For the text-containing cell, return its midpoint in (x, y) coordinate format. 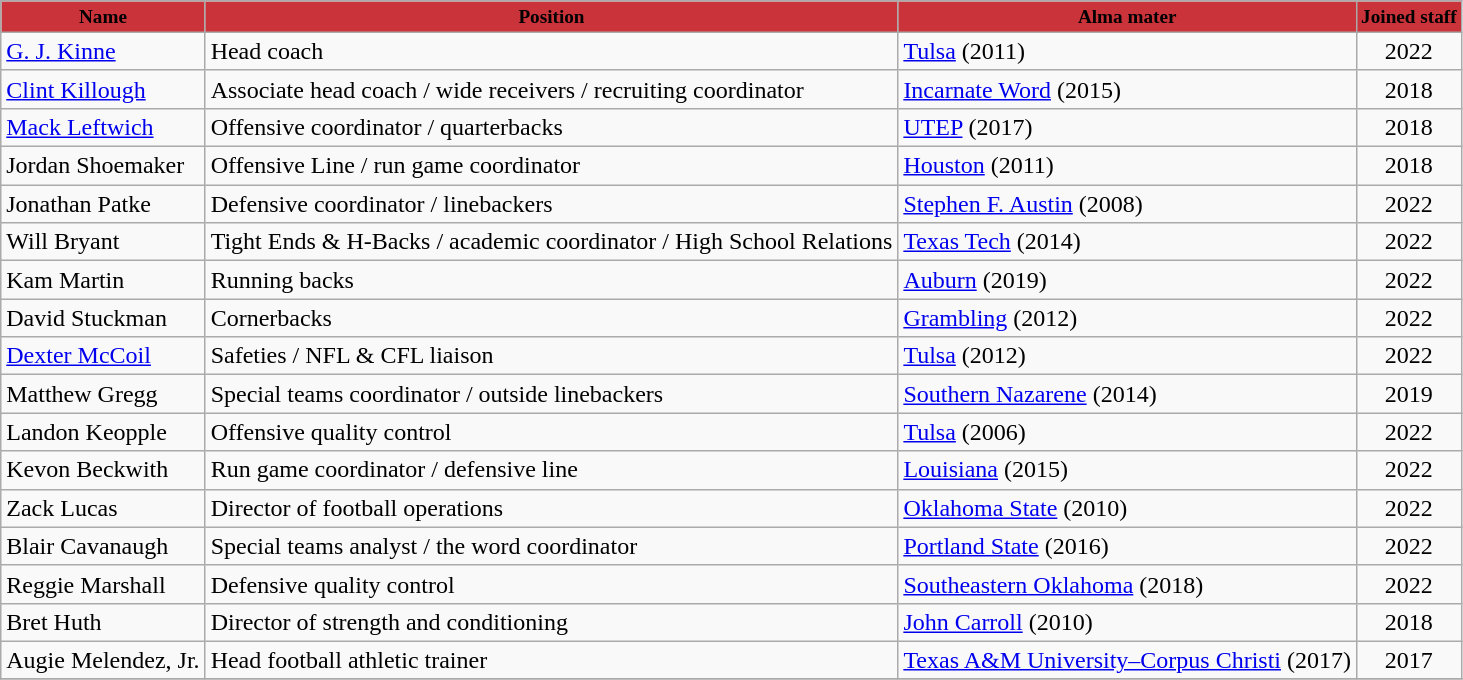
Cornerbacks (552, 318)
Houston (2011) (1128, 166)
John Carroll (2010) (1128, 622)
Offensive quality control (552, 432)
Running backs (552, 280)
Southeastern Oklahoma (2018) (1128, 584)
Reggie Marshall (103, 584)
Auburn (2019) (1128, 280)
Kevon Beckwith (103, 470)
Grambling (2012) (1128, 318)
Alma mater (1128, 17)
Clint Killough (103, 89)
Special teams coordinator / outside linebackers (552, 394)
Offensive coordinator / quarterbacks (552, 128)
Will Bryant (103, 242)
Landon Keopple (103, 432)
Zack Lucas (103, 508)
UTEP (2017) (1128, 128)
Defensive coordinator / linebackers (552, 204)
Position (552, 17)
Joined staff (1410, 17)
Oklahoma State (2010) (1128, 508)
Name (103, 17)
Jordan Shoemaker (103, 166)
Stephen F. Austin (2008) (1128, 204)
Tulsa (2011) (1128, 51)
Dexter McCoil (103, 356)
Tight Ends & H-Backs / academic coordinator / High School Relations (552, 242)
Safeties / NFL & CFL liaison (552, 356)
Augie Melendez, Jr. (103, 660)
Southern Nazarene (2014) (1128, 394)
Jonathan Patke (103, 204)
Tulsa (2006) (1128, 432)
Offensive Line / run game coordinator (552, 166)
Run game coordinator / defensive line (552, 470)
Head football athletic trainer (552, 660)
2019 (1410, 394)
Mack Leftwich (103, 128)
Associate head coach / wide receivers / recruiting coordinator (552, 89)
David Stuckman (103, 318)
Louisiana (2015) (1128, 470)
Director of football operations (552, 508)
Bret Huth (103, 622)
2017 (1410, 660)
G. J. Kinne (103, 51)
Kam Martin (103, 280)
Head coach (552, 51)
Texas A&M University–Corpus Christi (2017) (1128, 660)
Defensive quality control (552, 584)
Portland State (2016) (1128, 546)
Incarnate Word (2015) (1128, 89)
Tulsa (2012) (1128, 356)
Matthew Gregg (103, 394)
Director of strength and conditioning (552, 622)
Special teams analyst / the word coordinator (552, 546)
Blair Cavanaugh (103, 546)
Texas Tech (2014) (1128, 242)
